Search for the cell housing the specified text and yield its (x, y) center coordinate. 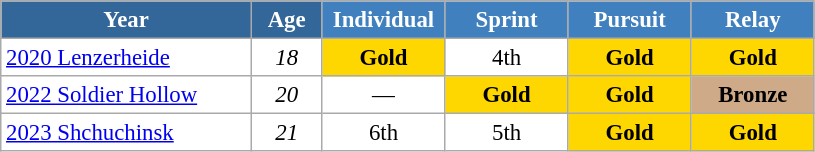
— (384, 95)
6th (384, 133)
2020 Lenzerheide (126, 58)
Individual (384, 20)
Pursuit (630, 20)
Bronze (752, 95)
2022 Soldier Hollow (126, 95)
Relay (752, 20)
21 (286, 133)
20 (286, 95)
4th (506, 58)
2023 Shchuchinsk (126, 133)
18 (286, 58)
Sprint (506, 20)
5th (506, 133)
Year (126, 20)
Age (286, 20)
